Detect which cell encompasses the target text, then output its (X, Y) center coordinate. 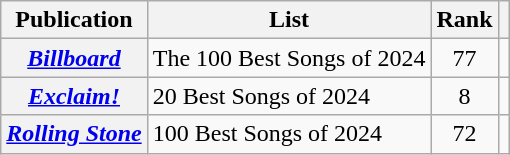
The 100 Best Songs of 2024 (289, 58)
100 Best Songs of 2024 (289, 134)
Billboard (74, 58)
List (289, 20)
72 (464, 134)
Exclaim! (74, 96)
77 (464, 58)
Rolling Stone (74, 134)
Publication (74, 20)
8 (464, 96)
Rank (464, 20)
20 Best Songs of 2024 (289, 96)
